Capture the cell that displays the provided text and extract its [X, Y] central coordinate. 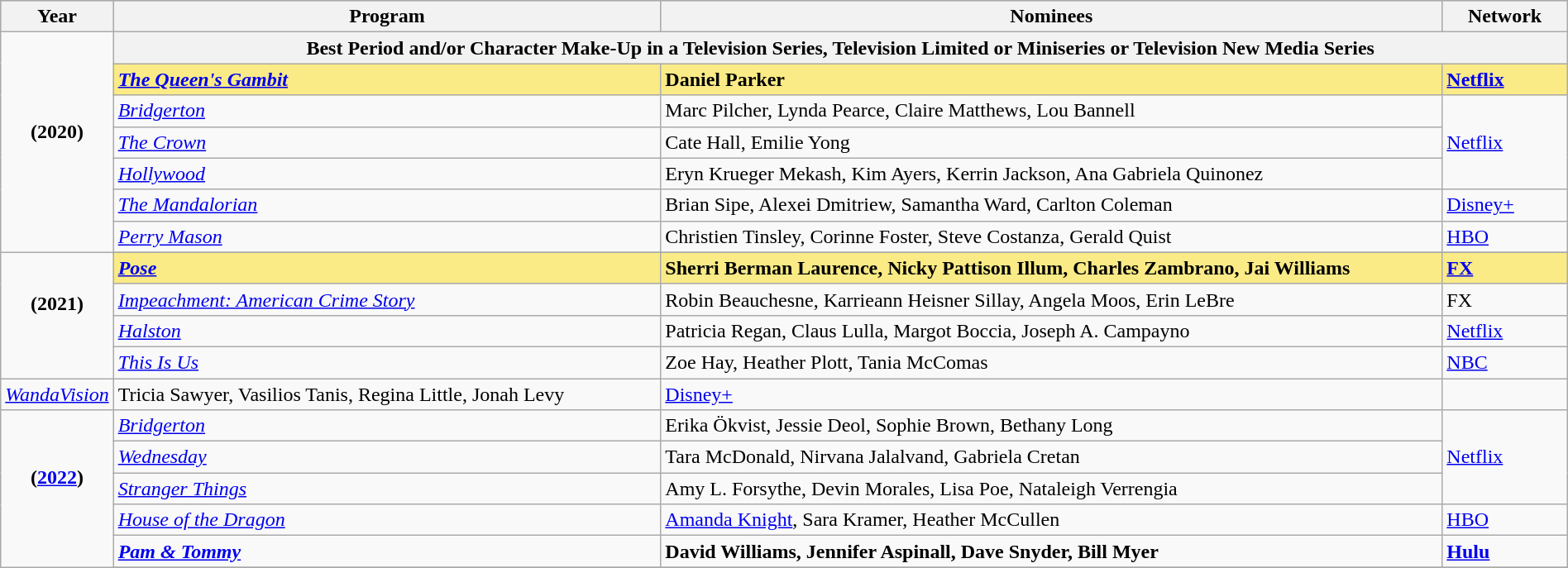
Pose [387, 268]
David Williams, Jennifer Aspinall, Dave Snyder, Bill Myer [1052, 551]
Perry Mason [387, 236]
Impeachment: American Crime Story [387, 299]
(2020) [57, 142]
Halston [387, 331]
Christien Tinsley, Corinne Foster, Steve Costanza, Gerald Quist [1052, 236]
The Mandalorian [387, 205]
Year [57, 17]
Hulu [1505, 551]
Network [1505, 17]
Best Period and/or Character Make-Up in a Television Series, Television Limited or Miniseries or Television New Media Series [840, 48]
Amanda Knight, Sara Kramer, Heather McCullen [1052, 520]
Sherri Berman Laurence, Nicky Pattison Illum, Charles Zambrano, Jai Williams [1052, 268]
The Crown [387, 142]
Brian Sipe, Alexei Dmitriew, Samantha Ward, Carlton Coleman [1052, 205]
Daniel Parker [1052, 79]
Amy L. Forsythe, Devin Morales, Lisa Poe, Nataleigh Verrengia [1052, 489]
Pam & Tommy [387, 551]
WandaVision [57, 394]
Zoe Hay, Heather Plott, Tania McComas [1052, 362]
Eryn Krueger Mekash, Kim Ayers, Kerrin Jackson, Ana Gabriela Quinonez [1052, 174]
Patricia Regan, Claus Lulla, Margot Boccia, Joseph A. Campayno [1052, 331]
Hollywood [387, 174]
(2022) [57, 489]
(2021) [57, 315]
Tricia Sawyer, Vasilios Tanis, Regina Little, Jonah Levy [387, 394]
Cate Hall, Emilie Yong [1052, 142]
Stranger Things [387, 489]
Marc Pilcher, Lynda Pearce, Claire Matthews, Lou Bannell [1052, 111]
Wednesday [387, 457]
This Is Us [387, 362]
Tara McDonald, Nirvana Jalalvand, Gabriela Cretan [1052, 457]
The Queen's Gambit [387, 79]
Program [387, 17]
NBC [1505, 362]
Robin Beauchesne, Karrieann Heisner Sillay, Angela Moos, Erin LeBre [1052, 299]
Erika Ökvist, Jessie Deol, Sophie Brown, Bethany Long [1052, 426]
House of the Dragon [387, 520]
Nominees [1052, 17]
